Locate the cell with the specified text and output its (x, y) center coordinate. 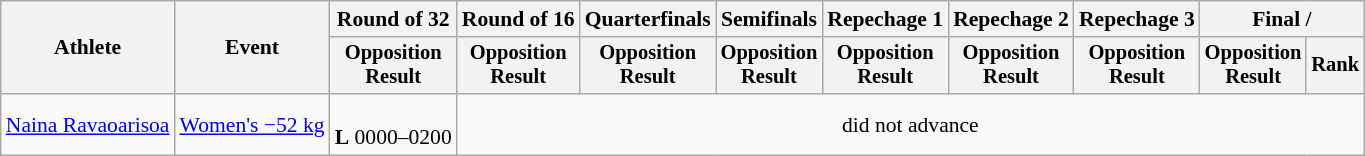
Athlete (88, 48)
Final / (1282, 19)
Repechage 1 (885, 19)
Rank (1335, 66)
Naina Ravaoarisoa (88, 124)
Round of 16 (518, 19)
did not advance (910, 124)
L 0000–0200 (394, 124)
Event (252, 48)
Repechage 2 (1011, 19)
Repechage 3 (1137, 19)
Quarterfinals (648, 19)
Women's −52 kg (252, 124)
Round of 32 (394, 19)
Semifinals (770, 19)
